Return [x, y] of the center of cell containing provided text 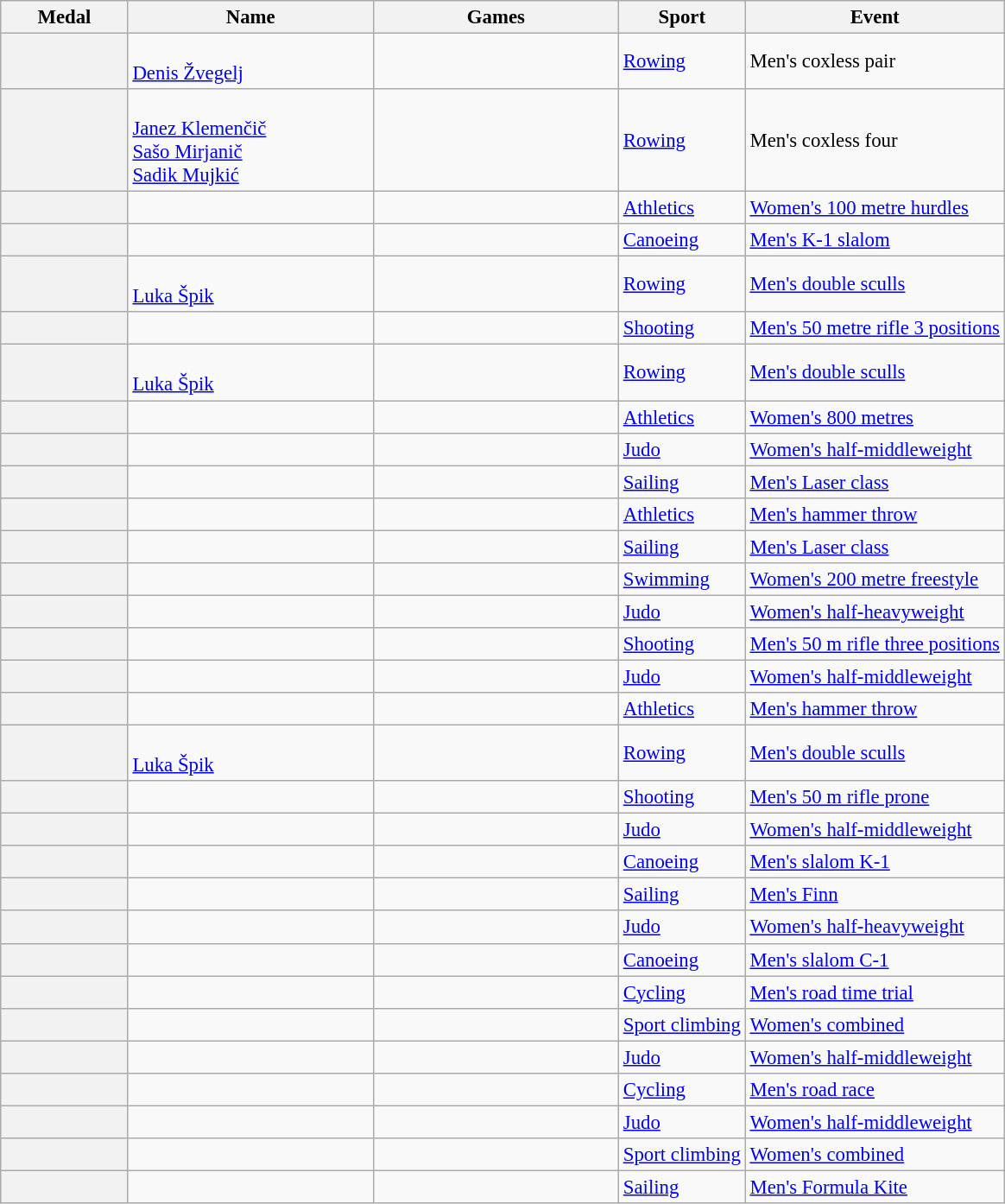
Men's 50 m rifle prone [875, 797]
Swimming [682, 580]
Name [250, 17]
Men's Finn [875, 895]
Event [875, 17]
Men's Formula Kite [875, 1187]
Women's 800 metres [875, 417]
Men's coxless pair [875, 62]
Men's slalom C-1 [875, 960]
Women's 100 metre hurdles [875, 208]
Janez KlemenčičSašo MirjaničSadik Mujkić [250, 140]
Men's 50 m rifle three positions [875, 644]
Men's slalom K-1 [875, 862]
Men's road race [875, 1090]
Men's coxless four [875, 140]
Games [496, 17]
Medal [64, 17]
Women's 200 metre freestyle [875, 580]
Denis Žvegelj [250, 62]
Men's road time trial [875, 992]
Men's K-1 slalom [875, 240]
Sport [682, 17]
Men's 50 metre rifle 3 positions [875, 329]
